Capture the cell that displays the provided text and extract its (X, Y) central coordinate. 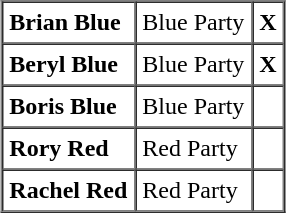
Rory Red (68, 149)
Boris Blue (68, 107)
Rachel Red (68, 191)
Brian Blue (68, 23)
Beryl Blue (68, 65)
